Locate the cell with the specified text and output its [x, y] center coordinate. 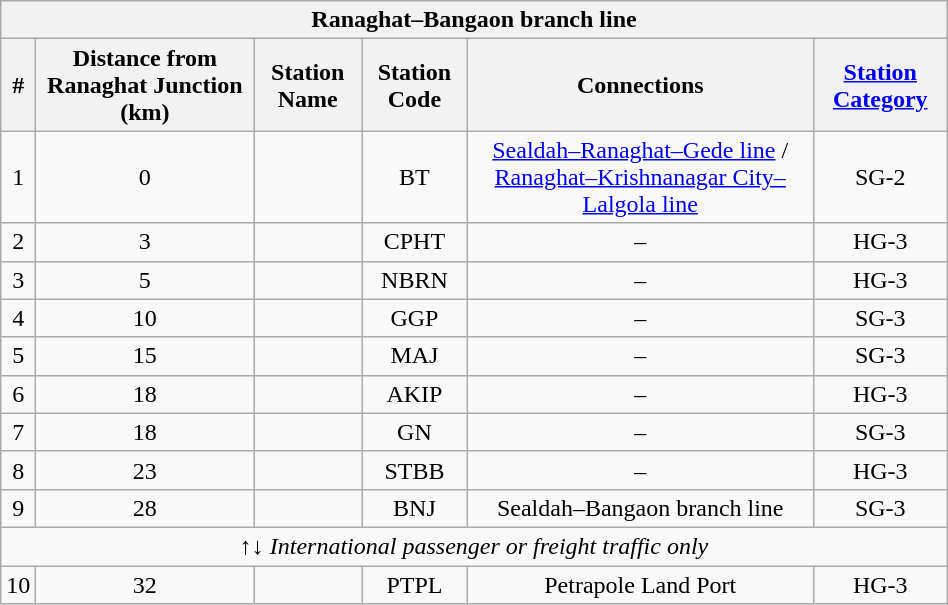
SG-2 [880, 177]
Ranaghat–Bangaon branch line [474, 20]
Station Name [308, 85]
Petrapole Land Port [640, 585]
# [18, 85]
9 [18, 508]
NBRN [414, 280]
1 [18, 177]
32 [145, 585]
15 [145, 356]
↑↓ International passenger or freight traffic only [474, 546]
Connections [640, 85]
Sealdah–Ranaghat–Gede line / Ranaghat–Krishnanagar City–Lalgola line [640, 177]
4 [18, 318]
6 [18, 394]
GN [414, 432]
Station Category [880, 85]
BT [414, 177]
PTPL [414, 585]
7 [18, 432]
AKIP [414, 394]
2 [18, 242]
Sealdah–Bangaon branch line [640, 508]
28 [145, 508]
GGP [414, 318]
Distance from Ranaghat Junction (km) [145, 85]
0 [145, 177]
CPHT [414, 242]
Station Code [414, 85]
MAJ [414, 356]
STBB [414, 470]
8 [18, 470]
23 [145, 470]
BNJ [414, 508]
